Extract the (x, y) coordinate from the center of the cell holding the provided text.  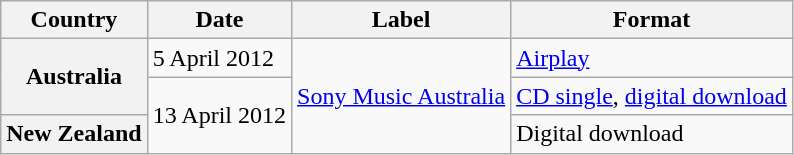
Sony Music Australia (402, 96)
13 April 2012 (219, 115)
5 April 2012 (219, 58)
Date (219, 20)
Country (74, 20)
Digital download (652, 134)
New Zealand (74, 134)
Australia (74, 77)
Format (652, 20)
Airplay (652, 58)
CD single, digital download (652, 96)
Label (402, 20)
